Detect which cell encompasses the target text, then output its [X, Y] center coordinate. 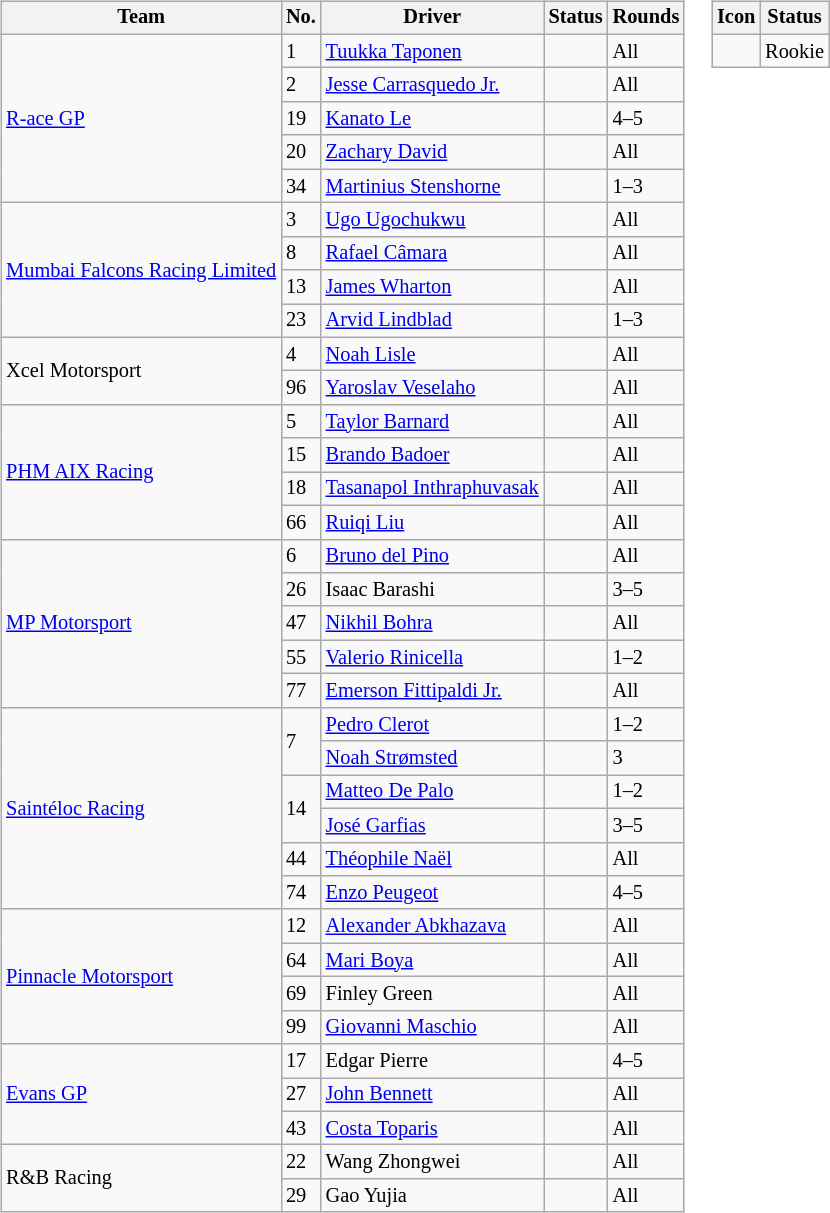
Martinius Stenshorne [432, 186]
Gao Yujia [432, 1196]
Team [141, 18]
Alexander Abkhazava [432, 926]
Tasanapol Inthraphuvasak [432, 489]
Théophile Naël [432, 859]
Mari Boya [432, 960]
Rookie [794, 51]
R&B Racing [141, 1178]
Matteo De Palo [432, 792]
2 [301, 85]
Saintéloc Racing [141, 808]
44 [301, 859]
Jesse Carrasquedo Jr. [432, 85]
7 [301, 740]
MP Motorsport [141, 623]
Brando Badoer [432, 455]
19 [301, 119]
PHM AIX Racing [141, 472]
Giovanni Maschio [432, 1027]
Noah Strømsted [432, 758]
No. [301, 18]
18 [301, 489]
64 [301, 960]
Costa Toparis [432, 1128]
Isaac Barashi [432, 590]
Noah Lisle [432, 354]
29 [301, 1196]
96 [301, 388]
1 [301, 51]
James Wharton [432, 287]
Wang Zhongwei [432, 1162]
12 [301, 926]
Driver [432, 18]
Kanato Le [432, 119]
Finley Green [432, 994]
27 [301, 1095]
99 [301, 1027]
Ruiqi Liu [432, 522]
R-ace GP [141, 118]
69 [301, 994]
Pedro Clerot [432, 724]
Edgar Pierre [432, 1061]
13 [301, 287]
74 [301, 893]
17 [301, 1061]
15 [301, 455]
Enzo Peugeot [432, 893]
14 [301, 808]
5 [301, 422]
Yaroslav Veselaho [432, 388]
Xcel Motorsport [141, 370]
Evans GP [141, 1094]
Ugo Ugochukwu [432, 220]
Arvid Lindblad [432, 321]
6 [301, 556]
23 [301, 321]
Pinnacle Motorsport [141, 976]
77 [301, 691]
47 [301, 623]
34 [301, 186]
8 [301, 253]
55 [301, 657]
John Bennett [432, 1095]
Valerio Rinicella [432, 657]
José Garfias [432, 825]
Zachary David [432, 152]
Tuukka Taponen [432, 51]
Nikhil Bohra [432, 623]
Taylor Barnard [432, 422]
Emerson Fittipaldi Jr. [432, 691]
26 [301, 590]
Rafael Câmara [432, 253]
22 [301, 1162]
66 [301, 522]
20 [301, 152]
Icon [736, 18]
4 [301, 354]
Rounds [646, 18]
43 [301, 1128]
Bruno del Pino [432, 556]
Mumbai Falcons Racing Limited [141, 270]
